Scan for the cell matching the given text and deliver its (x, y) coordinate at center. 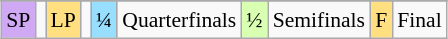
¼ (104, 20)
Quarterfinals (179, 20)
Final (420, 20)
SP (18, 20)
Semifinals (319, 20)
LP (64, 20)
½ (254, 20)
F (381, 20)
